Scan for the cell matching the given text and deliver its (x, y) coordinate at center. 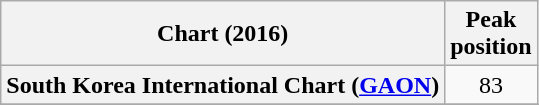
83 (491, 85)
Peak position (491, 34)
South Korea International Chart (GAON) (223, 85)
Chart (2016) (223, 34)
